Pinpoint the cell where the given text exists, returning its [X, Y] midpoint coordinate. 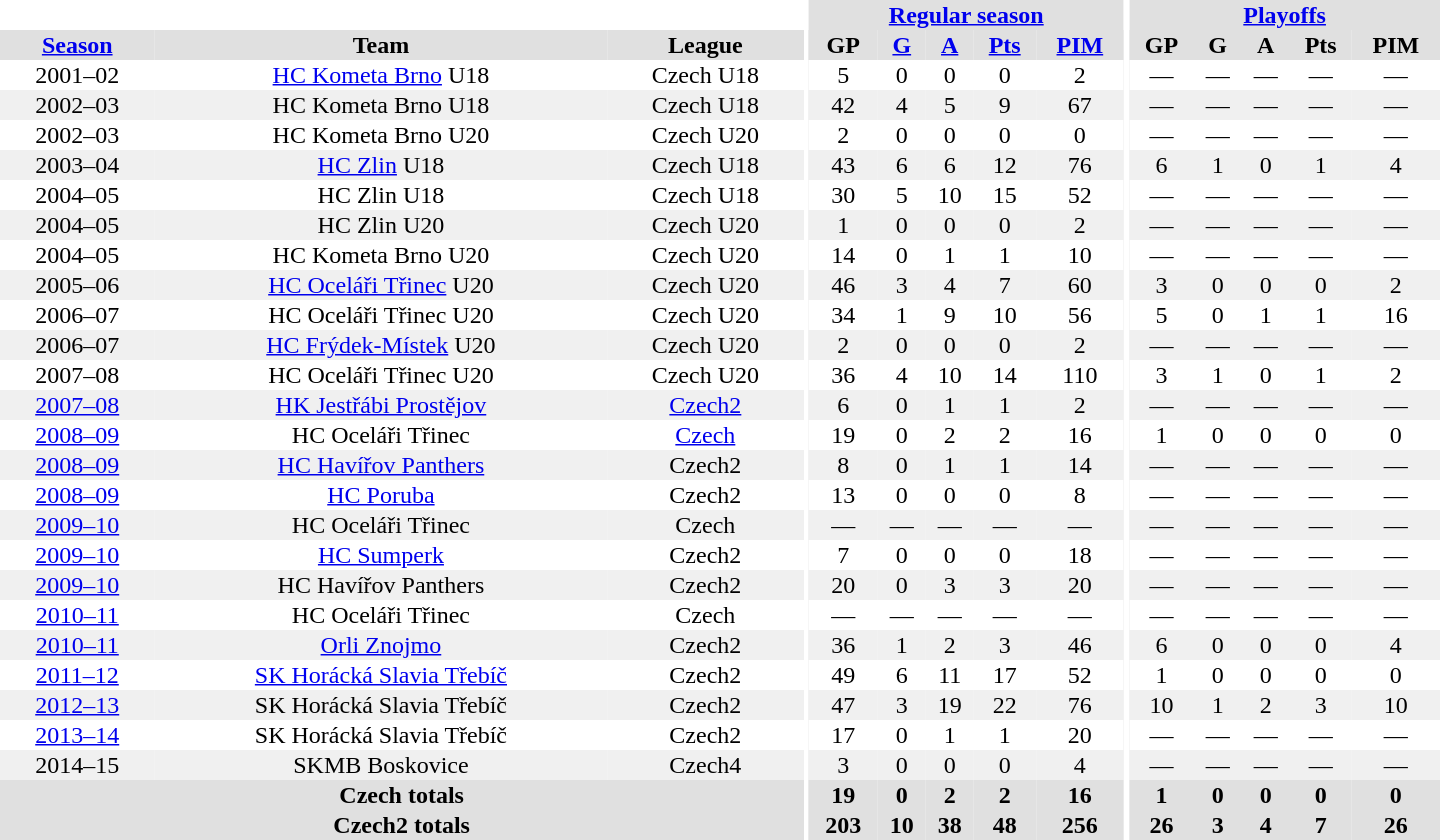
2003–04 [77, 165]
11 [950, 675]
22 [1005, 705]
Czech4 [705, 765]
12 [1005, 165]
47 [844, 705]
Czech2 totals [402, 825]
2014–15 [77, 765]
Team [380, 45]
2001–02 [77, 75]
2005–06 [77, 285]
League [705, 45]
256 [1080, 825]
67 [1080, 105]
42 [844, 105]
110 [1080, 375]
13 [844, 495]
18 [1080, 555]
2011–12 [77, 675]
HK Jestřábi Prostějov [380, 405]
43 [844, 165]
60 [1080, 285]
Playoffs [1284, 15]
Regular season [966, 15]
56 [1080, 315]
SKMB Boskovice [380, 765]
HC Frýdek-Místek U20 [380, 345]
Orli Znojmo [380, 645]
34 [844, 315]
2013–14 [77, 735]
49 [844, 675]
38 [950, 825]
15 [1005, 195]
Czech totals [402, 795]
HC Sumperk [380, 555]
HC Zlin U20 [380, 225]
48 [1005, 825]
HC Poruba [380, 495]
Season [77, 45]
30 [844, 195]
2012–13 [77, 705]
203 [844, 825]
